Find where the given text appears and provide that cell's center as [X, Y] coordinate. 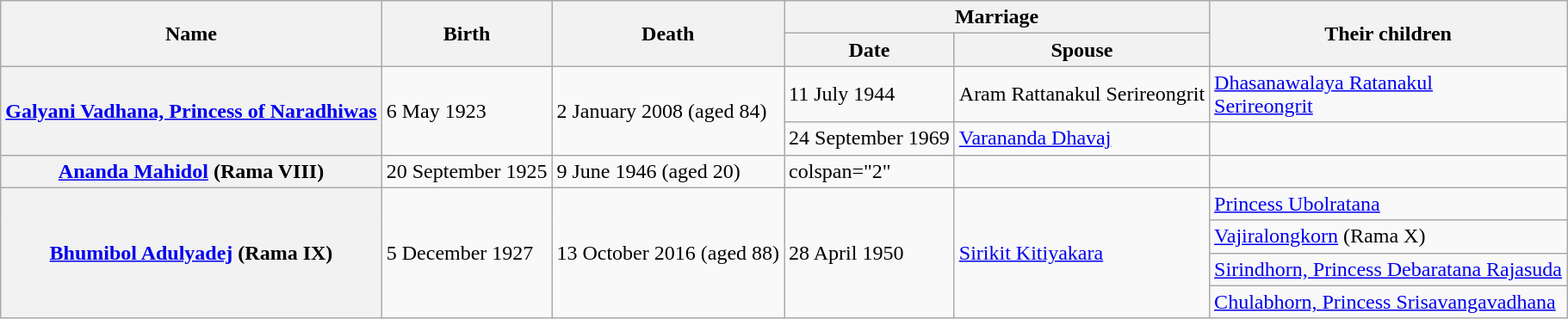
Spouse [1081, 50]
Bhumibol Adulyadej (Rama IX) [191, 253]
11 July 1944 [870, 95]
6 May 1923 [467, 110]
24 September 1969 [870, 138]
Marriage [997, 17]
Princess Ubolratana [1388, 204]
13 October 2016 (aged 88) [668, 253]
Date [870, 50]
5 December 1927 [467, 253]
Their children [1388, 34]
20 September 1925 [467, 171]
Ananda Mahidol (Rama VIII) [191, 171]
Death [668, 34]
Chulabhorn, Princess Srisavangavadhana [1388, 302]
9 June 1946 (aged 20) [668, 171]
Vajiralongkorn (Rama X) [1388, 236]
Galyani Vadhana, Princess of Naradhiwas [191, 110]
Dhasanawalaya RatanakulSerireongrit [1388, 95]
colspan="2" [870, 171]
Aram Rattanakul Serireongrit [1081, 95]
Varananda Dhavaj [1081, 138]
2 January 2008 (aged 84) [668, 110]
Sirikit Kitiyakara [1081, 253]
Birth [467, 34]
Sirindhorn, Princess Debaratana Rajasuda [1388, 269]
Name [191, 34]
28 April 1950 [870, 253]
